Detect which cell encompasses the target text, then output its [x, y] center coordinate. 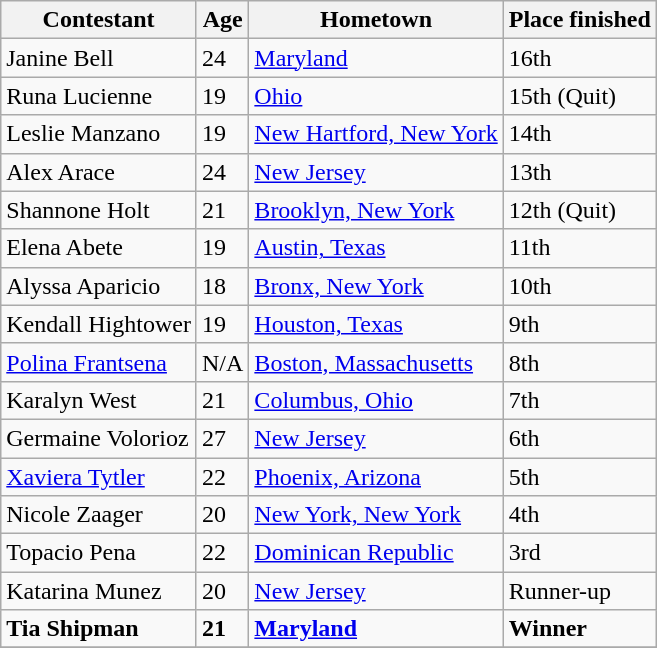
Janine Bell [99, 58]
Bronx, New York [376, 286]
27 [222, 438]
Tia Shipman [99, 629]
18 [222, 286]
Runner-up [580, 591]
Polina Frantsena [99, 362]
4th [580, 515]
Germaine Volorioz [99, 438]
Winner [580, 629]
Hometown [376, 20]
10th [580, 286]
Dominican Republic [376, 553]
Nicole Zaager [99, 515]
Elena Abete [99, 248]
Katarina Munez [99, 591]
Kendall Hightower [99, 324]
8th [580, 362]
3rd [580, 553]
6th [580, 438]
Age [222, 20]
13th [580, 172]
7th [580, 400]
12th (Quit) [580, 210]
N/A [222, 362]
Place finished [580, 20]
9th [580, 324]
Brooklyn, New York [376, 210]
Xaviera Tytler [99, 477]
16th [580, 58]
Karalyn West [99, 400]
Boston, Massachusetts [376, 362]
Columbus, Ohio [376, 400]
5th [580, 477]
Alex Arace [99, 172]
Topacio Pena [99, 553]
New York, New York [376, 515]
15th (Quit) [580, 96]
Ohio [376, 96]
14th [580, 134]
Austin, Texas [376, 248]
Contestant [99, 20]
Shannone Holt [99, 210]
Alyssa Aparicio [99, 286]
Runa Lucienne [99, 96]
Houston, Texas [376, 324]
11th [580, 248]
Phoenix, Arizona [376, 477]
Leslie Manzano [99, 134]
New Hartford, New York [376, 134]
